Output the (X, Y) coordinate of the center of the cell containing the given text.  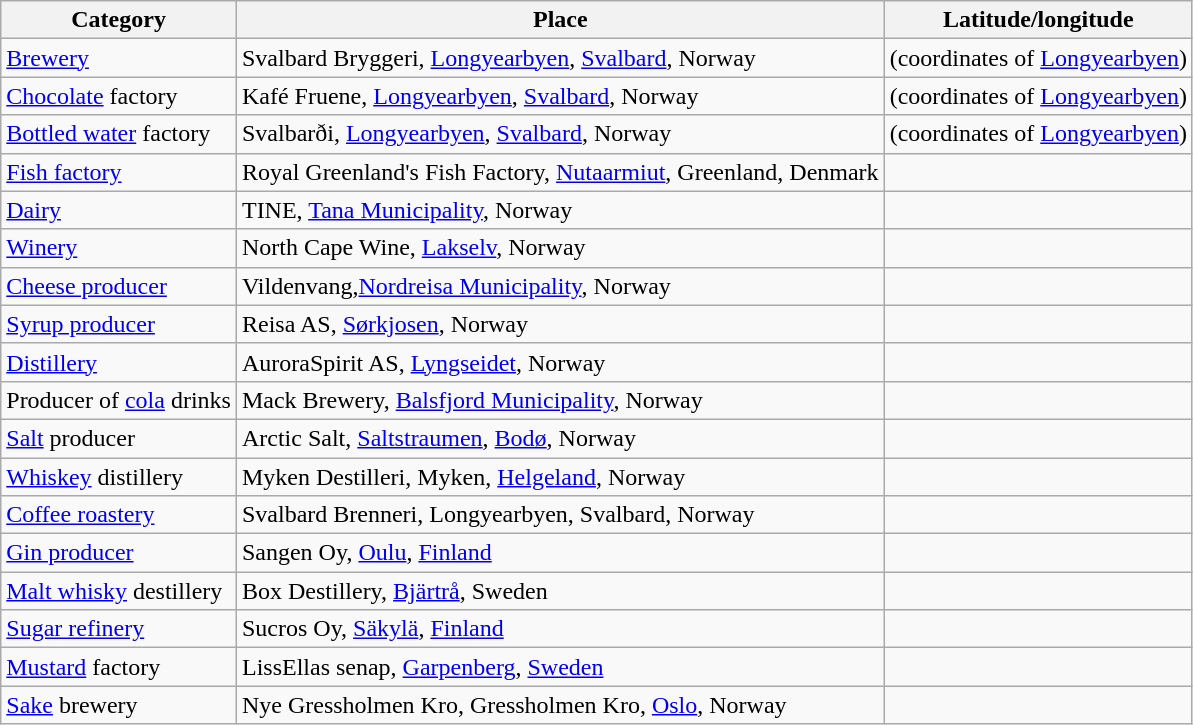
LissEllas senap, Garpenberg, Sweden (560, 667)
Myken Destilleri, Myken, Helgeland, Norway (560, 477)
Box Destillery, Bjärtrå, Sweden (560, 591)
Coffee roastery (119, 515)
Winery (119, 248)
Kafé Fruene, Longyearbyen, Svalbard, Norway (560, 96)
Mustard factory (119, 667)
Place (560, 20)
North Cape Wine, Lakselv, Norway (560, 248)
Svalbard Bryggeri, Longyearbyen, Svalbard, Norway (560, 58)
Category (119, 20)
Fish factory (119, 172)
Producer of cola drinks (119, 400)
Chocolate factory (119, 96)
Latitude/longitude (1038, 20)
Brewery (119, 58)
Dairy (119, 210)
Whiskey distillery (119, 477)
Sake brewery (119, 705)
TINE, Tana Municipality, Norway (560, 210)
Sugar refinery (119, 629)
Nye Gressholmen Kro, Gressholmen Kro, Oslo, Norway (560, 705)
AuroraSpirit AS, Lyngseidet, Norway (560, 362)
Bottled water factory (119, 134)
Distillery (119, 362)
Mack Brewery, Balsfjord Municipality, Norway (560, 400)
Sucros Oy, Säkylä, Finland (560, 629)
Vildenvang,Nordreisa Municipality, Norway (560, 286)
Svalbard Brenneri, Longyearbyen, Svalbard, Norway (560, 515)
Salt producer (119, 438)
Malt whisky destillery (119, 591)
Reisa AS, Sørkjosen, Norway (560, 324)
Sangen Oy, Oulu, Finland (560, 553)
Arctic Salt, Saltstraumen, Bodø, Norway (560, 438)
Gin producer (119, 553)
Cheese producer (119, 286)
Royal Greenland's Fish Factory, Nutaarmiut, Greenland, Denmark (560, 172)
Svalbarði, Longyearbyen, Svalbard, Norway (560, 134)
Syrup producer (119, 324)
